Identify which cell holds the provided text, then report its (x, y) central coordinate. 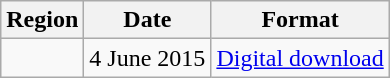
Format (300, 20)
4 June 2015 (148, 58)
Date (148, 20)
Region (42, 20)
Digital download (300, 58)
